Search for the cell housing the specified text and yield its (X, Y) center coordinate. 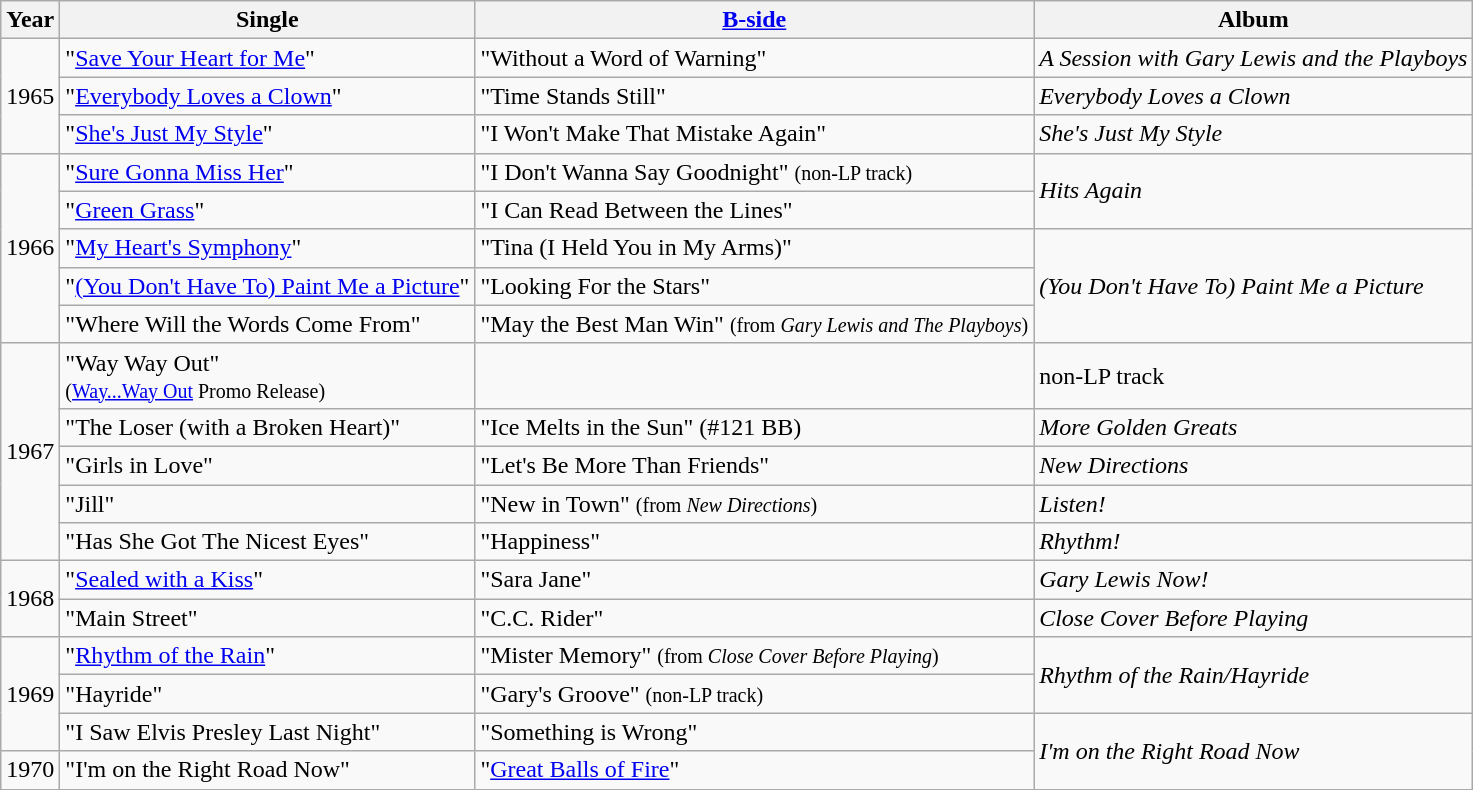
"Hayride" (268, 694)
"Save Your Heart for Me" (268, 58)
1969 (30, 694)
B-side (754, 20)
"Sure Gonna Miss Her" (268, 172)
She's Just My Style (1254, 134)
Rhythm of the Rain/Hayride (1254, 675)
I'm on the Right Road Now (1254, 751)
"The Loser (with a Broken Heart)" (268, 427)
"I'm on the Right Road Now" (268, 770)
"Happiness" (754, 542)
"Great Balls of Fire" (754, 770)
"I Won't Make That Mistake Again" (754, 134)
"Green Grass" (268, 210)
Close Cover Before Playing (1254, 618)
"I Don't Wanna Say Goodnight" (non-LP track) (754, 172)
1965 (30, 96)
"I Can Read Between the Lines" (754, 210)
"Ice Melts in the Sun" (#121 BB) (754, 427)
"Rhythm of the Rain" (268, 656)
(You Don't Have To) Paint Me a Picture (1254, 286)
"C.C. Rider" (754, 618)
"Sealed with a Kiss" (268, 580)
"Let's Be More Than Friends" (754, 465)
A Session with Gary Lewis and the Playboys (1254, 58)
Hits Again (1254, 191)
Album (1254, 20)
Listen! (1254, 503)
"Everybody Loves a Clown" (268, 96)
"Girls in Love" (268, 465)
Single (268, 20)
1967 (30, 452)
"Main Street" (268, 618)
"(You Don't Have To) Paint Me a Picture" (268, 286)
"Mister Memory" (from Close Cover Before Playing) (754, 656)
Everybody Loves a Clown (1254, 96)
non-LP track (1254, 376)
"Tina (I Held You in My Arms)" (754, 248)
"Jill" (268, 503)
More Golden Greats (1254, 427)
New Directions (1254, 465)
"Way Way Out"(Way...Way Out Promo Release) (268, 376)
"My Heart's Symphony" (268, 248)
Year (30, 20)
1968 (30, 599)
"Has She Got The Nicest Eyes" (268, 542)
Gary Lewis Now! (1254, 580)
"Something is Wrong" (754, 732)
1970 (30, 770)
"She's Just My Style" (268, 134)
"Without a Word of Warning" (754, 58)
"Where Will the Words Come From" (268, 324)
"Looking For the Stars" (754, 286)
"New in Town" (from New Directions) (754, 503)
"Time Stands Still" (754, 96)
"Gary's Groove" (non-LP track) (754, 694)
1966 (30, 248)
"May the Best Man Win" (from Gary Lewis and The Playboys) (754, 324)
"I Saw Elvis Presley Last Night" (268, 732)
Rhythm! (1254, 542)
"Sara Jane" (754, 580)
